Extract the (X, Y) coordinate from the center of the cell holding the provided text.  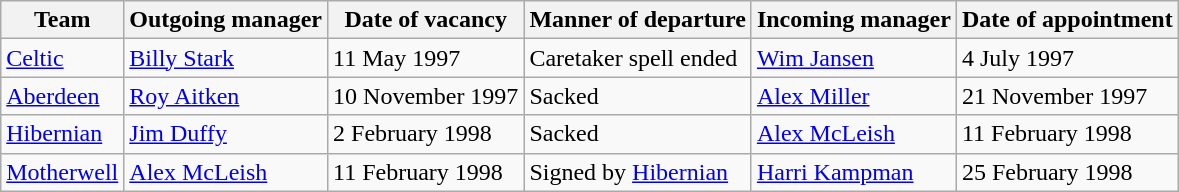
Caretaker spell ended (638, 58)
Outgoing manager (226, 20)
Wim Jansen (854, 58)
2 February 1998 (426, 134)
11 May 1997 (426, 58)
Alex Miller (854, 96)
Manner of departure (638, 20)
Date of vacancy (426, 20)
Harri Kampman (854, 172)
Roy Aitken (226, 96)
Jim Duffy (226, 134)
21 November 1997 (1067, 96)
25 February 1998 (1067, 172)
Incoming manager (854, 20)
Motherwell (62, 172)
Team (62, 20)
Celtic (62, 58)
Hibernian (62, 134)
Aberdeen (62, 96)
Billy Stark (226, 58)
Signed by Hibernian (638, 172)
10 November 1997 (426, 96)
Date of appointment (1067, 20)
4 July 1997 (1067, 58)
